Identify which cell holds the provided text, then report its (x, y) central coordinate. 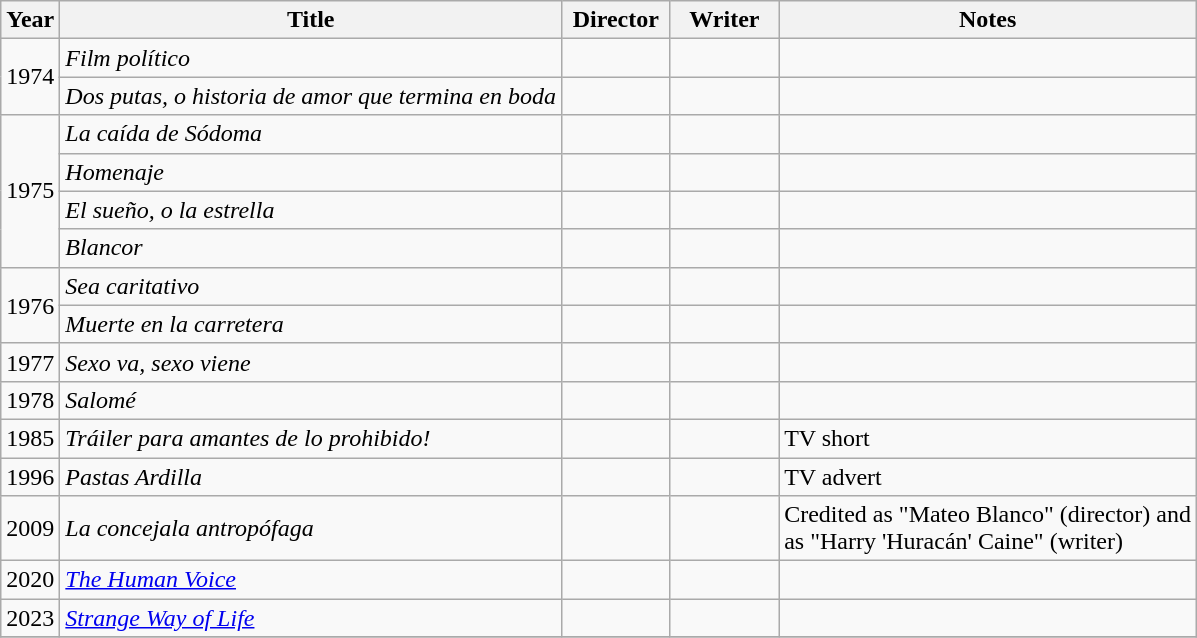
La concejala antropófaga (311, 528)
1978 (30, 400)
Homenaje (311, 172)
The Human Voice (311, 580)
Dos putas, o historia de amor que termina en boda (311, 96)
2023 (30, 618)
1996 (30, 477)
1975 (30, 191)
TV short (988, 438)
Film político (311, 58)
Sea caritativo (311, 286)
La caída de Sódoma (311, 134)
Notes (988, 20)
1985 (30, 438)
Credited as "Mateo Blanco" (director) and as "Harry 'Huracán' Caine" (writer) (988, 528)
Writer (724, 20)
Director (616, 20)
El sueño, o la estrella (311, 210)
Blancor (311, 248)
Title (311, 20)
Strange Way of Life (311, 618)
Pastas Ardilla (311, 477)
Tráiler para amantes de lo prohibido! (311, 438)
Year (30, 20)
2009 (30, 528)
1974 (30, 77)
Muerte en la carretera (311, 324)
2020 (30, 580)
Sexo va, sexo viene (311, 362)
Salomé (311, 400)
1976 (30, 305)
1977 (30, 362)
TV advert (988, 477)
